Detect which cell encompasses the target text, then output its (x, y) center coordinate. 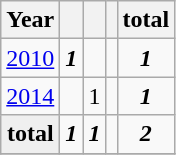
2014 (30, 96)
Year (30, 20)
2 (146, 134)
2010 (30, 58)
